Search for the cell housing the specified text and yield its (X, Y) center coordinate. 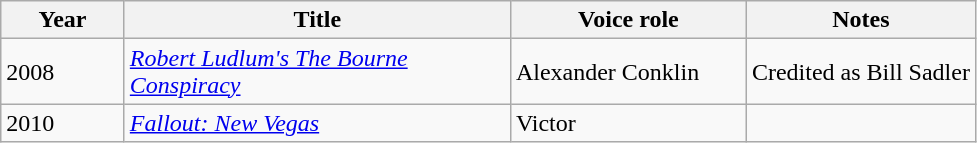
Notes (860, 20)
Fallout: New Vegas (317, 123)
Robert Ludlum's The Bourne Conspiracy (317, 72)
Year (63, 20)
Alexander Conklin (628, 72)
2010 (63, 123)
Title (317, 20)
Victor (628, 123)
Credited as Bill Sadler (860, 72)
2008 (63, 72)
Voice role (628, 20)
